Scan for the cell matching the given text and deliver its [X, Y] coordinate at center. 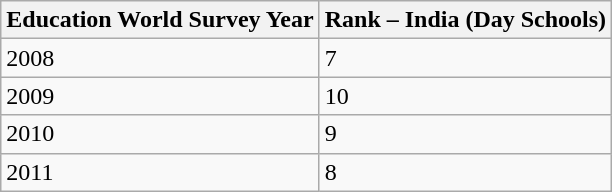
2008 [160, 58]
Rank – India (Day Schools) [465, 20]
10 [465, 96]
7 [465, 58]
8 [465, 172]
2011 [160, 172]
2009 [160, 96]
9 [465, 134]
2010 [160, 134]
Education World Survey Year [160, 20]
